Detect which cell encompasses the target text, then output its [X, Y] center coordinate. 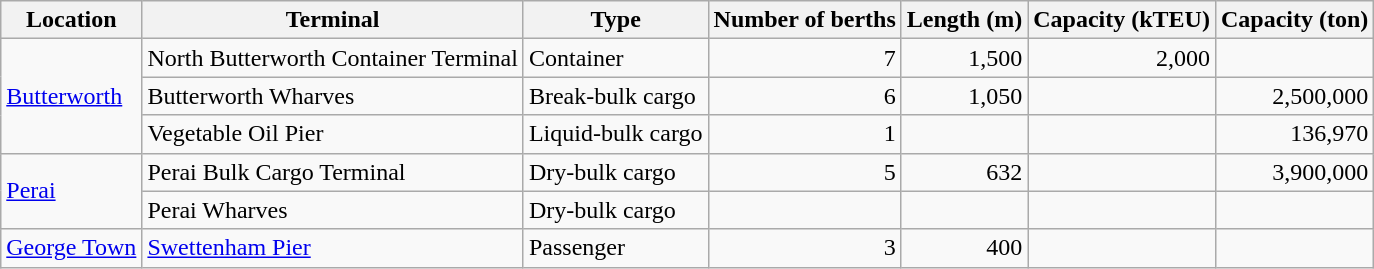
6 [804, 96]
Break-bulk cargo [616, 96]
3 [804, 248]
Perai [72, 191]
7 [804, 58]
Terminal [333, 20]
Capacity (kTEU) [1122, 20]
1,500 [964, 58]
Location [72, 20]
2,500,000 [1294, 96]
Liquid-bulk cargo [616, 134]
3,900,000 [1294, 172]
2,000 [1122, 58]
Butterworth Wharves [333, 96]
400 [964, 248]
George Town [72, 248]
Passenger [616, 248]
Perai Bulk Cargo Terminal [333, 172]
Number of berths [804, 20]
1,050 [964, 96]
Type [616, 20]
1 [804, 134]
Perai Wharves [333, 210]
Container [616, 58]
Capacity (ton) [1294, 20]
Butterworth [72, 96]
5 [804, 172]
Swettenham Pier [333, 248]
632 [964, 172]
136,970 [1294, 134]
Length (m) [964, 20]
Vegetable Oil Pier [333, 134]
North Butterworth Container Terminal [333, 58]
